Pinpoint the cell where the given text exists, returning its (x, y) midpoint coordinate. 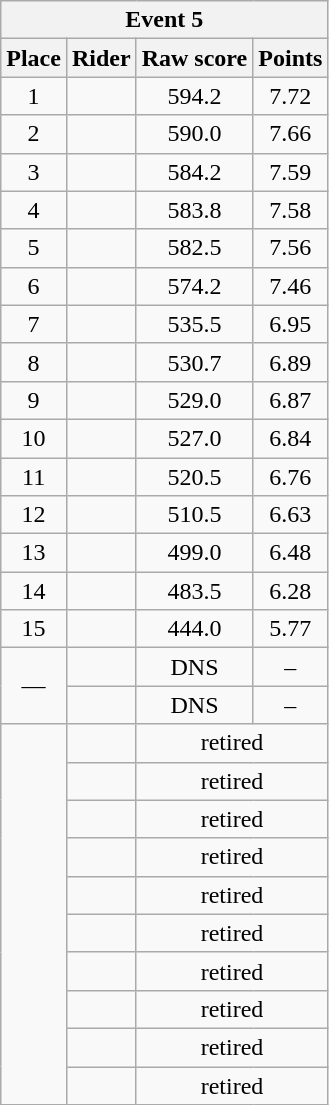
510.5 (194, 515)
Raw score (194, 58)
6.76 (290, 477)
Place (34, 58)
582.5 (194, 248)
6 (34, 286)
11 (34, 477)
Points (290, 58)
6.48 (290, 553)
5.77 (290, 629)
13 (34, 553)
535.5 (194, 324)
Rider (101, 58)
5 (34, 248)
7.58 (290, 210)
483.5 (194, 591)
7.72 (290, 96)
7 (34, 324)
9 (34, 400)
444.0 (194, 629)
6.63 (290, 515)
— (34, 686)
594.2 (194, 96)
529.0 (194, 400)
6.28 (290, 591)
Event 5 (164, 20)
6.95 (290, 324)
584.2 (194, 172)
7.66 (290, 134)
7.56 (290, 248)
583.8 (194, 210)
1 (34, 96)
3 (34, 172)
574.2 (194, 286)
590.0 (194, 134)
8 (34, 362)
6.87 (290, 400)
527.0 (194, 438)
520.5 (194, 477)
10 (34, 438)
7.59 (290, 172)
6.84 (290, 438)
14 (34, 591)
15 (34, 629)
2 (34, 134)
12 (34, 515)
530.7 (194, 362)
7.46 (290, 286)
4 (34, 210)
499.0 (194, 553)
6.89 (290, 362)
